For the text-containing cell, return its midpoint in [X, Y] coordinate format. 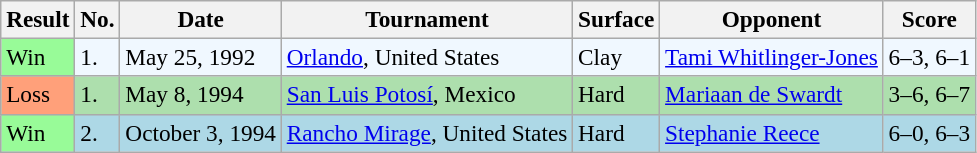
October 3, 1994 [200, 133]
3–6, 6–7 [929, 95]
Score [929, 19]
Tournament [426, 19]
Tami Whitlinger-Jones [772, 57]
Date [200, 19]
May 8, 1994 [200, 95]
2. [98, 133]
Rancho Mirage, United States [426, 133]
San Luis Potosí, Mexico [426, 95]
6–0, 6–3 [929, 133]
May 25, 1992 [200, 57]
No. [98, 19]
Stephanie Reece [772, 133]
Mariaan de Swardt [772, 95]
Surface [616, 19]
Clay [616, 57]
Opponent [772, 19]
6–3, 6–1 [929, 57]
Loss [38, 95]
Result [38, 19]
Orlando, United States [426, 57]
